For the text-containing cell, return its midpoint in (X, Y) coordinate format. 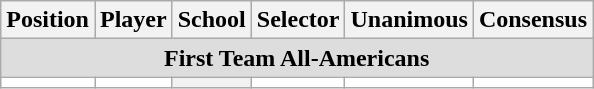
Selector (298, 20)
Consensus (532, 20)
Player (133, 20)
Unanimous (409, 20)
First Team All-Americans (297, 58)
Position (48, 20)
School (212, 20)
